Capture the cell that displays the provided text and extract its (x, y) central coordinate. 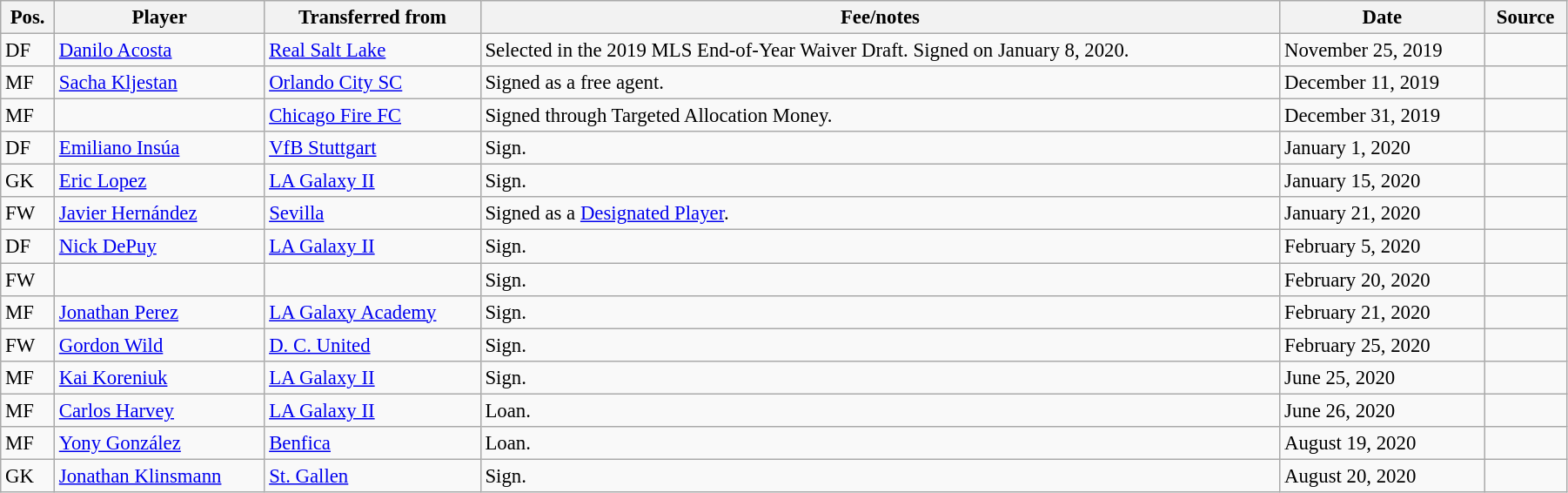
February 25, 2020 (1382, 345)
Kai Koreniuk (158, 377)
Javier Hernández (158, 213)
Pos. (28, 17)
November 25, 2019 (1382, 51)
December 11, 2019 (1382, 83)
Signed as a Designated Player. (881, 213)
January 21, 2020 (1382, 213)
December 31, 2019 (1382, 116)
LA Galaxy Academy (372, 312)
February 21, 2020 (1382, 312)
Transferred from (372, 17)
Emiliano Insúa (158, 148)
Gordon Wild (158, 345)
Player (158, 17)
Benfica (372, 443)
Sevilla (372, 213)
Jonathan Perez (158, 312)
January 1, 2020 (1382, 148)
August 19, 2020 (1382, 443)
Nick DePuy (158, 246)
June 26, 2020 (1382, 410)
Fee/notes (881, 17)
Signed through Targeted Allocation Money. (881, 116)
Date (1382, 17)
Selected in the 2019 MLS End-of-Year Waiver Draft. Signed on January 8, 2020. (881, 51)
Signed as a free agent. (881, 83)
D. C. United (372, 345)
June 25, 2020 (1382, 377)
Yony González (158, 443)
Jonathan Klinsmann (158, 476)
Sacha Kljestan (158, 83)
Chicago Fire FC (372, 116)
Orlando City SC (372, 83)
Source (1526, 17)
Real Salt Lake (372, 51)
VfB Stuttgart (372, 148)
Carlos Harvey (158, 410)
February 20, 2020 (1382, 280)
January 15, 2020 (1382, 181)
February 5, 2020 (1382, 246)
Danilo Acosta (158, 51)
August 20, 2020 (1382, 476)
St. Gallen (372, 476)
Eric Lopez (158, 181)
